Pinpoint the cell where the given text exists, returning its [x, y] midpoint coordinate. 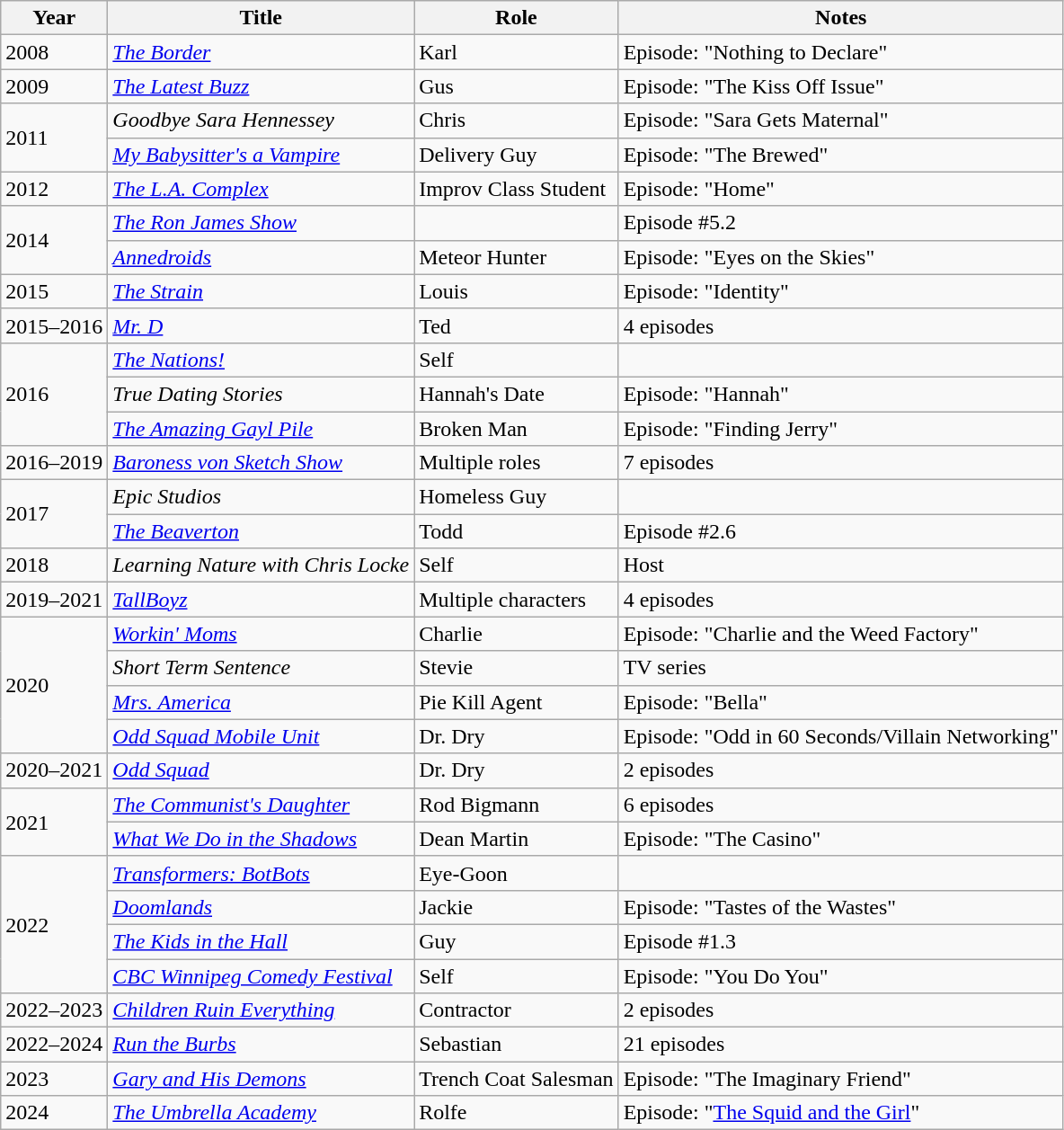
Episode: "Tastes of the Wastes" [841, 907]
Episode #2.6 [841, 531]
The Beaverton [261, 531]
Broken Man [516, 429]
Jackie [516, 907]
Workin' Moms [261, 634]
Episode #1.3 [841, 941]
Odd Squad [261, 770]
The Nations! [261, 360]
Year [54, 18]
Karl [516, 52]
2022–2023 [54, 1010]
Doomlands [261, 907]
Gary and His Demons [261, 1079]
2011 [54, 138]
2022 [54, 924]
Episode: "Home" [841, 189]
Improv Class Student [516, 189]
Children Ruin Everything [261, 1010]
Rolfe [516, 1113]
Pie Kill Agent [516, 702]
Rod Bigmann [516, 805]
Louis [516, 291]
Episode: "The Casino" [841, 839]
2023 [54, 1079]
2022–2024 [54, 1045]
Role [516, 18]
Gus [516, 86]
Episode: "Nothing to Declare" [841, 52]
7 episodes [841, 463]
Hannah's Date [516, 394]
Trench Coat Salesman [516, 1079]
TV series [841, 668]
2012 [54, 189]
Episode: "The Imaginary Friend" [841, 1079]
Contractor [516, 1010]
2009 [54, 86]
Multiple characters [516, 600]
Charlie [516, 634]
Run the Burbs [261, 1045]
Mr. D [261, 325]
2024 [54, 1113]
2020–2021 [54, 770]
Episode: "The Brewed" [841, 155]
Episode: "Odd in 60 Seconds/Villain Networking" [841, 736]
Annedroids [261, 257]
The Umbrella Academy [261, 1113]
Stevie [516, 668]
Baroness von Sketch Show [261, 463]
Episode: "Bella" [841, 702]
Episode: "Finding Jerry" [841, 429]
TallBoyz [261, 600]
Mrs. America [261, 702]
Chris [516, 120]
21 episodes [841, 1045]
2018 [54, 565]
The Strain [261, 291]
Multiple roles [516, 463]
Host [841, 565]
The Kids in the Hall [261, 941]
Ted [516, 325]
2021 [54, 822]
The Latest Buzz [261, 86]
Dean Martin [516, 839]
The Amazing Gayl Pile [261, 429]
Goodbye Sara Hennessey [261, 120]
Episode: "Charlie and the Weed Factory" [841, 634]
The Ron James Show [261, 223]
2020 [54, 685]
Episode: "You Do You" [841, 975]
Title [261, 18]
Meteor Hunter [516, 257]
2008 [54, 52]
Eye-Goon [516, 873]
Delivery Guy [516, 155]
The L.A. Complex [261, 189]
2019–2021 [54, 600]
Odd Squad Mobile Unit [261, 736]
2016–2019 [54, 463]
Epic Studios [261, 497]
Notes [841, 18]
Learning Nature with Chris Locke [261, 565]
The Communist's Daughter [261, 805]
Episode: "Eyes on the Skies" [841, 257]
6 episodes [841, 805]
Sebastian [516, 1045]
Episode: "Identity" [841, 291]
2015 [54, 291]
Episode: "Sara Gets Maternal" [841, 120]
Todd [516, 531]
Short Term Sentence [261, 668]
What We Do in the Shadows [261, 839]
2015–2016 [54, 325]
The Border [261, 52]
Guy [516, 941]
Episode: "The Squid and the Girl" [841, 1113]
My Babysitter's a Vampire [261, 155]
Episode #5.2 [841, 223]
Episode: "The Kiss Off Issue" [841, 86]
2017 [54, 514]
Transformers: BotBots [261, 873]
2016 [54, 394]
Episode: "Hannah" [841, 394]
True Dating Stories [261, 394]
2014 [54, 240]
Homeless Guy [516, 497]
CBC Winnipeg Comedy Festival [261, 975]
